Find where the given text appears and provide that cell's center as (x, y) coordinate. 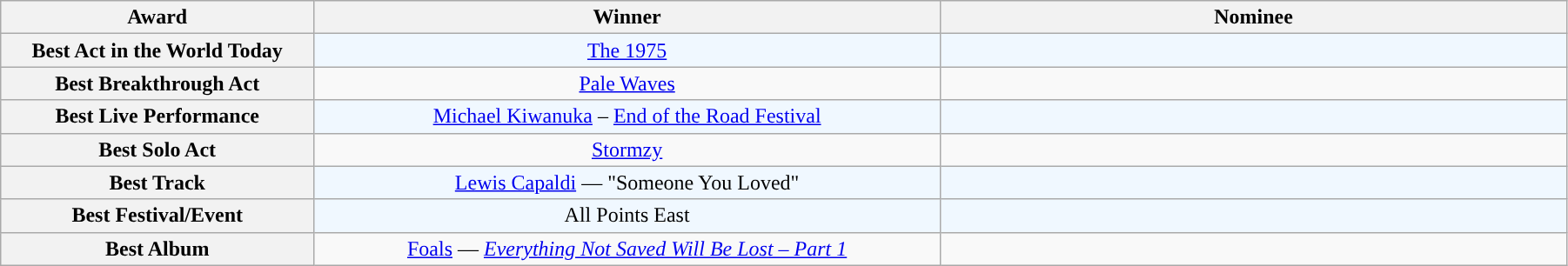
Best Live Performance (157, 116)
Nominee (1254, 17)
The 1975 (627, 50)
Best Breakthrough Act (157, 83)
Michael Kiwanuka – End of the Road Festival (627, 116)
Best Act in the World Today (157, 50)
Award (157, 17)
Lewis Capaldi — "Someone You Loved" (627, 183)
Best Solo Act (157, 150)
Foals — Everything Not Saved Will Be Lost – Part 1 (627, 249)
Best Track (157, 183)
Best Festival/Event (157, 216)
Winner (627, 17)
All Points East (627, 216)
Best Album (157, 249)
Stormzy (627, 150)
Pale Waves (627, 83)
